Capture the cell that displays the provided text and extract its (x, y) central coordinate. 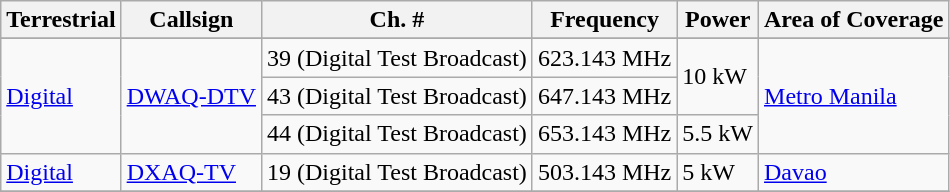
39 (Digital Test Broadcast) (396, 58)
Frequency (604, 20)
Power (718, 20)
19 (Digital Test Broadcast) (396, 172)
5.5 kW (718, 134)
DWAQ-DTV (191, 96)
Metro Manila (854, 96)
Terrestrial (61, 20)
DXAQ-TV (191, 172)
5 kW (718, 172)
44 (Digital Test Broadcast) (396, 134)
Callsign (191, 20)
647.143 MHz (604, 96)
Ch. # (396, 20)
Area of Coverage (854, 20)
503.143 MHz (604, 172)
Davao (854, 172)
623.143 MHz (604, 58)
43 (Digital Test Broadcast) (396, 96)
10 kW (718, 77)
653.143 MHz (604, 134)
